Provide the (x, y) coordinate of the cell's center where the given text is located.  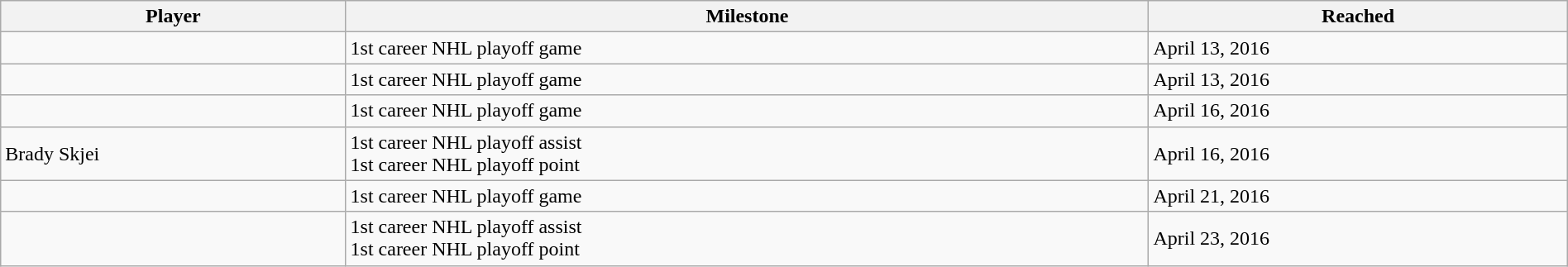
Milestone (748, 17)
Brady Skjei (174, 154)
Player (174, 17)
April 23, 2016 (1358, 238)
April 21, 2016 (1358, 196)
Reached (1358, 17)
